Provide the [X, Y] coordinate of the cell's center where the given text is located.  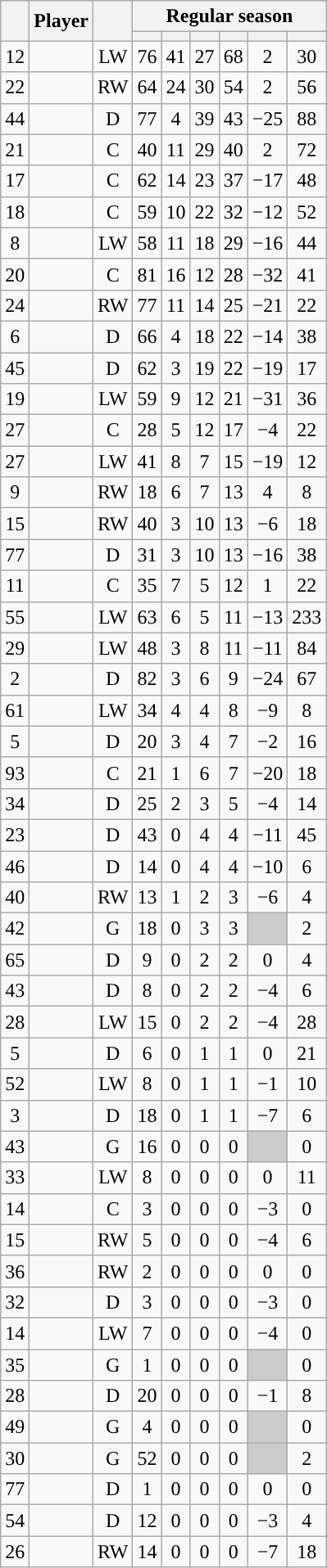
66 [148, 336]
33 [15, 1178]
76 [148, 56]
233 [307, 617]
−24 [267, 679]
−31 [267, 399]
−13 [267, 617]
42 [15, 929]
−17 [267, 181]
−20 [267, 773]
67 [307, 679]
56 [307, 88]
68 [233, 56]
49 [15, 1427]
55 [15, 617]
63 [148, 617]
39 [205, 119]
−32 [267, 274]
81 [148, 274]
72 [307, 150]
82 [148, 679]
26 [15, 1552]
93 [15, 773]
−10 [267, 867]
Player [61, 21]
−25 [267, 119]
61 [15, 710]
31 [148, 555]
−2 [267, 741]
−14 [267, 336]
88 [307, 119]
65 [15, 960]
−12 [267, 212]
Regular season [229, 16]
64 [148, 88]
84 [307, 648]
−9 [267, 710]
−21 [267, 305]
58 [148, 243]
37 [233, 181]
46 [15, 867]
